Determine the (X, Y) coordinate at the center of the cell enclosing the given text.  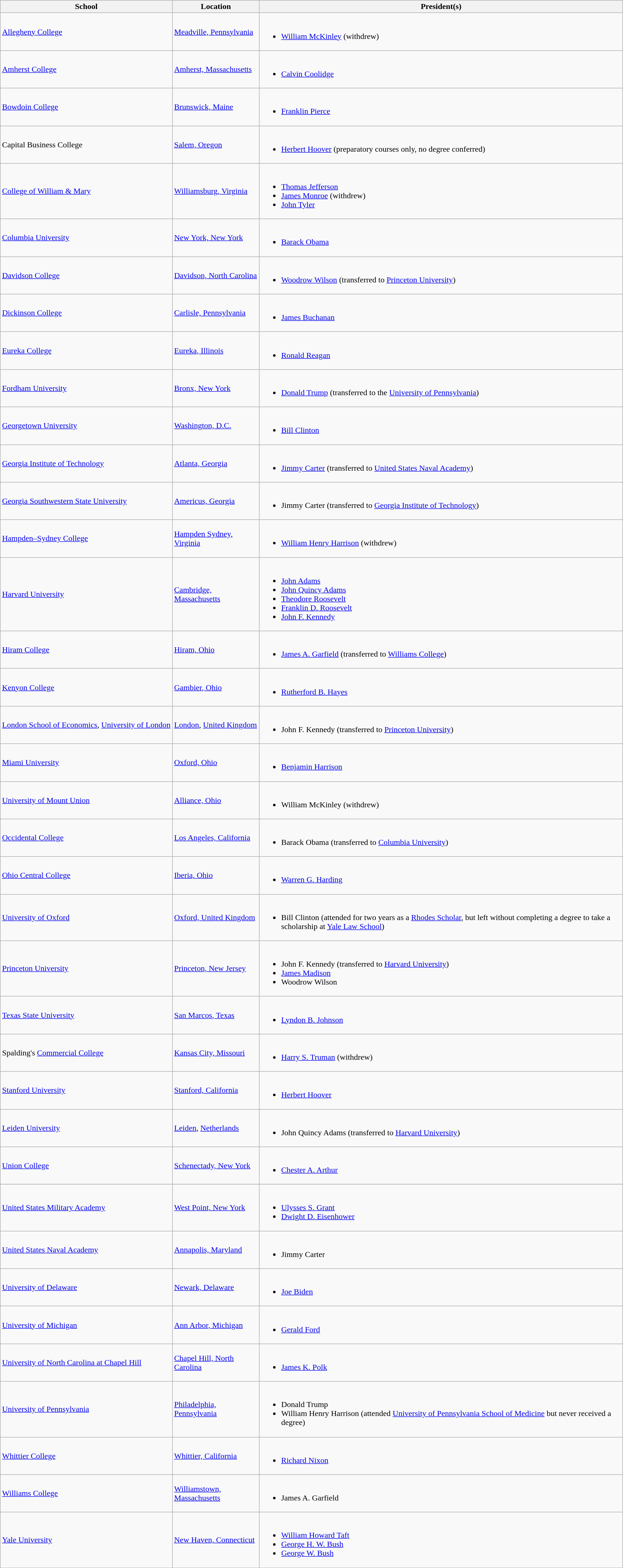
Los Angeles, California (216, 838)
Bowdoin College (87, 107)
Whittier College (87, 1456)
Calvin Coolidge (441, 69)
Ohio Central College (87, 875)
University of Delaware (87, 1287)
Franklin Pierce (441, 107)
Meadville, Pennsylvania (216, 32)
Gambier, Ohio (216, 687)
Lyndon B. Johnson (441, 1015)
Gerald Ford (441, 1325)
Davidson College (87, 275)
New York, New York (216, 237)
Herbert Hoover (preparatory courses only, no degree conferred) (441, 144)
School (87, 7)
Iberia, Ohio (216, 875)
New Haven, Connecticut (216, 1540)
Hampden Sydney, Virginia (216, 539)
University of Pennsylvania (87, 1409)
Spalding's Commercial College (87, 1052)
Barack Obama (transferred to Columbia University) (441, 838)
Location (216, 7)
Washington, D.C. (216, 426)
West Point, New York (216, 1208)
Jimmy Carter (441, 1250)
James Buchanan (441, 313)
Whittier, California (216, 1456)
University of Michigan (87, 1325)
University of North Carolina at Chapel Hill (87, 1362)
Union College (87, 1166)
Barack Obama (441, 237)
United States Military Academy (87, 1208)
Bill Clinton (attended for two years as a Rhodes Scholar, but left without completing a degree to take a scholarship at Yale Law School) (441, 917)
Joe Biden (441, 1287)
William Henry Harrison (withdrew) (441, 539)
San Marcos, Texas (216, 1015)
James A. Garfield (transferred to Williams College) (441, 650)
Annapolis, Maryland (216, 1250)
Thomas JeffersonJames Monroe (withdrew)John Tyler (441, 191)
Jimmy Carter (transferred to Georgia Institute of Technology) (441, 501)
John F. Kennedy (transferred to Princeton University) (441, 725)
Dickinson College (87, 313)
Capital Business College (87, 144)
Davidson, North Carolina (216, 275)
College of William & Mary (87, 191)
Princeton, New Jersey (216, 969)
William Howard TaftGeorge H. W. BushGeorge W. Bush (441, 1540)
John F. Kennedy (transferred to Harvard University)James MadisonWoodrow Wilson (441, 969)
Harvard University (87, 594)
Williamsburg, Virginia (216, 191)
Georgetown University (87, 426)
Williams College (87, 1493)
Bronx, New York (216, 388)
Americus, Georgia (216, 501)
Schenectady, New York (216, 1166)
Benjamin Harrison (441, 762)
Amherst College (87, 69)
Newark, Delaware (216, 1287)
Oxford, Ohio (216, 762)
Woodrow Wilson (transferred to Princeton University) (441, 275)
Kansas City, Missouri (216, 1052)
Donald TrumpWilliam Henry Harrison (attended University of Pennsylvania School of Medicine but never received a degree) (441, 1409)
Cambridge, Massachusetts (216, 594)
Fordham University (87, 388)
Chester A. Arthur (441, 1166)
Ulysses S. GrantDwight D. Eisenhower (441, 1208)
Stanford, California (216, 1090)
Leiden, Netherlands (216, 1128)
Eureka, Illinois (216, 351)
University of Oxford (87, 917)
Carlisle, Pennsylvania (216, 313)
Miami University (87, 762)
Chapel Hill, North Carolina (216, 1362)
Eureka College (87, 351)
University of Mount Union (87, 800)
Hiram, Ohio (216, 650)
Bill Clinton (441, 426)
President(s) (441, 7)
London, United Kingdom (216, 725)
Georgia Southwestern State University (87, 501)
United States Naval Academy (87, 1250)
Jimmy Carter (transferred to United States Naval Academy) (441, 463)
Stanford University (87, 1090)
James A. Garfield (441, 1493)
Ann Arbor, Michigan (216, 1325)
Williamstown, Massachusetts (216, 1493)
Donald Trump (transferred to the University of Pennsylvania) (441, 388)
Salem, Oregon (216, 144)
Hiram College (87, 650)
Columbia University (87, 237)
Philadelphia, Pennsylvania (216, 1409)
Princeton University (87, 969)
Atlanta, Georgia (216, 463)
Ronald Reagan (441, 351)
Oxford, United Kingdom (216, 917)
Allegheny College (87, 32)
Hampden–Sydney College (87, 539)
Herbert Hoover (441, 1090)
Georgia Institute of Technology (87, 463)
Occidental College (87, 838)
Harry S. Truman (withdrew) (441, 1052)
Yale University (87, 1540)
Kenyon College (87, 687)
London School of Economics, University of London (87, 725)
Brunswick, Maine (216, 107)
Leiden University (87, 1128)
John Quincy Adams (transferred to Harvard University) (441, 1128)
Rutherford B. Hayes (441, 687)
John AdamsJohn Quincy AdamsTheodore RooseveltFranklin D. RooseveltJohn F. Kennedy (441, 594)
Richard Nixon (441, 1456)
Alliance, Ohio (216, 800)
Amherst, Massachusetts (216, 69)
James K. Polk (441, 1362)
Texas State University (87, 1015)
Warren G. Harding (441, 875)
